Return [X, Y] of the center of cell containing provided text 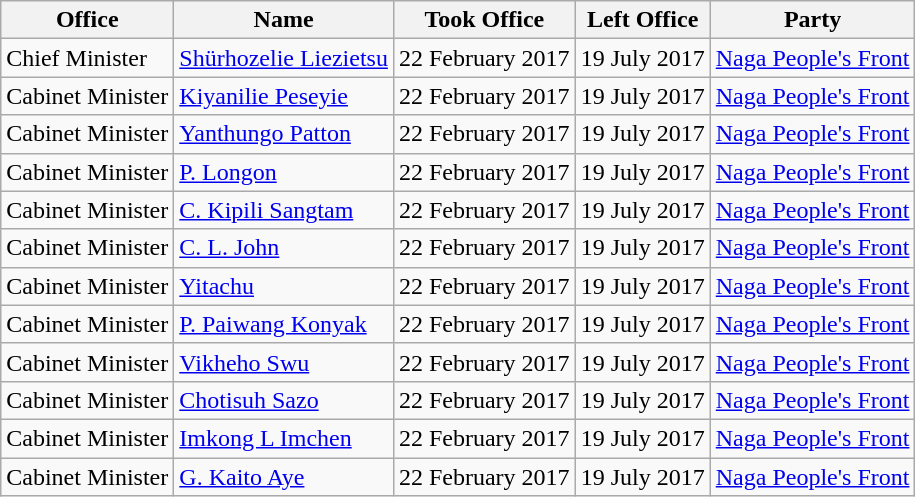
Left Office [642, 20]
Party [812, 20]
Name [284, 20]
C. Kipili Sangtam [284, 210]
P. Longon [284, 172]
G. Kaito Aye [284, 477]
Yanthungo Patton [284, 134]
Kiyanilie Peseyie [284, 96]
Chotisuh Sazo [284, 400]
Imkong L Imchen [284, 438]
Yitachu [284, 286]
Office [88, 20]
Shürhozelie Liezietsu [284, 58]
P. Paiwang Konyak [284, 324]
C. L. John [284, 248]
Took Office [484, 20]
Chief Minister [88, 58]
Vikheho Swu [284, 362]
